Pinpoint the cell where the given text exists, returning its [X, Y] midpoint coordinate. 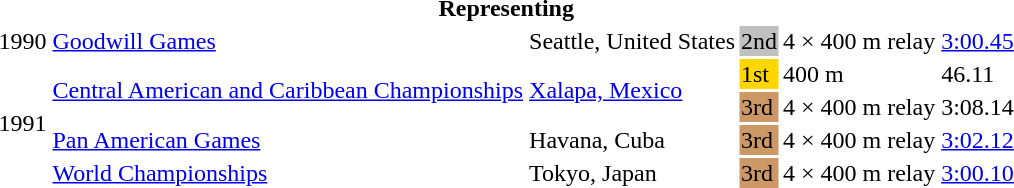
Tokyo, Japan [632, 173]
Goodwill Games [288, 41]
400 m [860, 74]
1st [760, 74]
2nd [760, 41]
Seattle, United States [632, 41]
Pan American Games [288, 140]
Central American and Caribbean Championships [288, 90]
Havana, Cuba [632, 140]
World Championships [288, 173]
Xalapa, Mexico [632, 90]
